Output the [X, Y] coordinate of the center of the cell containing the given text.  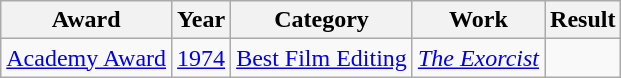
Category [322, 20]
The Exorcist [478, 58]
Year [202, 20]
Award [86, 20]
Best Film Editing [322, 58]
1974 [202, 58]
Result [583, 20]
Work [478, 20]
Academy Award [86, 58]
